Pinpoint the cell where the given text exists, returning its [X, Y] midpoint coordinate. 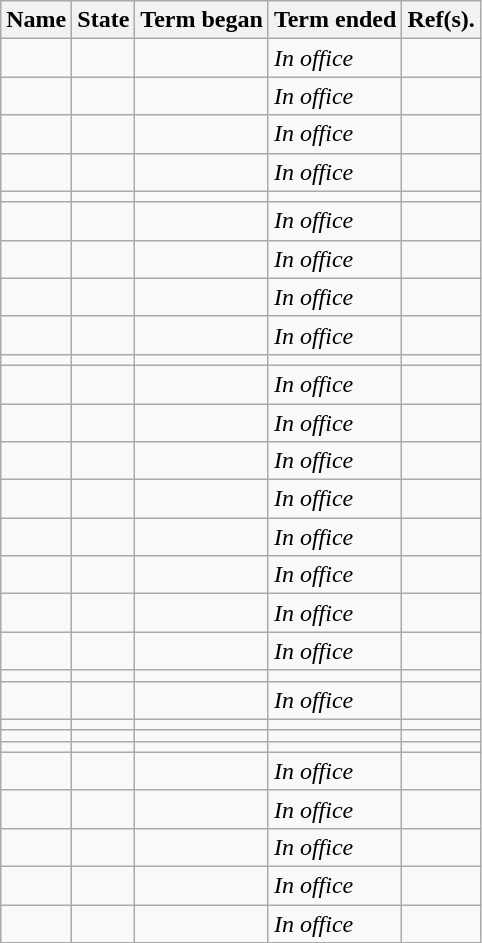
Ref(s). [441, 20]
State [104, 20]
Term began [202, 20]
Name [36, 20]
Term ended [335, 20]
